Extract the [X, Y] coordinate from the center of the cell holding the provided text.  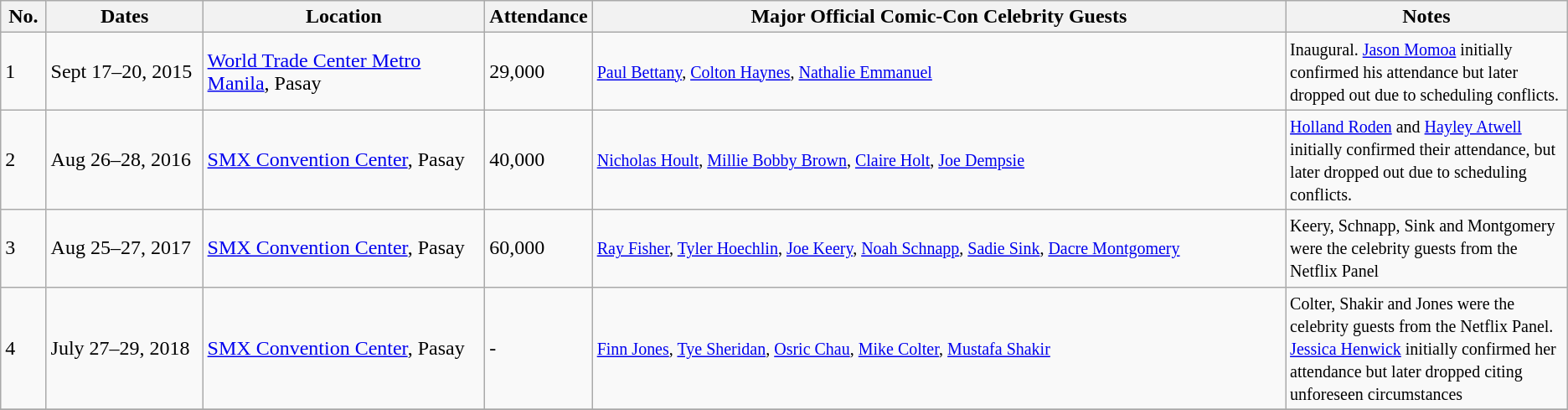
No. [23, 17]
Major Official Comic-Con Celebrity Guests [938, 17]
1 [23, 71]
- [539, 348]
Notes [1427, 17]
Inaugural. Jason Momoa initially confirmed his attendance but later dropped out due to scheduling conflicts. [1427, 71]
Attendance [539, 17]
World Trade Center Metro Manila, Pasay [343, 71]
29,000 [539, 71]
Dates [124, 17]
40,000 [539, 159]
2 [23, 159]
July 27–29, 2018 [124, 348]
Aug 26–28, 2016 [124, 159]
Ray Fisher, Tyler Hoechlin, Joe Keery, Noah Schnapp, Sadie Sink, Dacre Montgomery [938, 248]
Paul Bettany, Colton Haynes, Nathalie Emmanuel [938, 71]
Keery, Schnapp, Sink and Montgomery were the celebrity guests from the Netflix Panel [1427, 248]
Holland Roden and Hayley Atwell initially confirmed their attendance, but later dropped out due to scheduling conflicts. [1427, 159]
Sept 17–20, 2015 [124, 71]
Nicholas Hoult, Millie Bobby Brown, Claire Holt, Joe Dempsie [938, 159]
Finn Jones, Tye Sheridan, Osric Chau, Mike Colter, Mustafa Shakir [938, 348]
Location [343, 17]
60,000 [539, 248]
4 [23, 348]
Aug 25–27, 2017 [124, 248]
3 [23, 248]
